From the cell containing the given text, extract its center point as [x, y] coordinate. 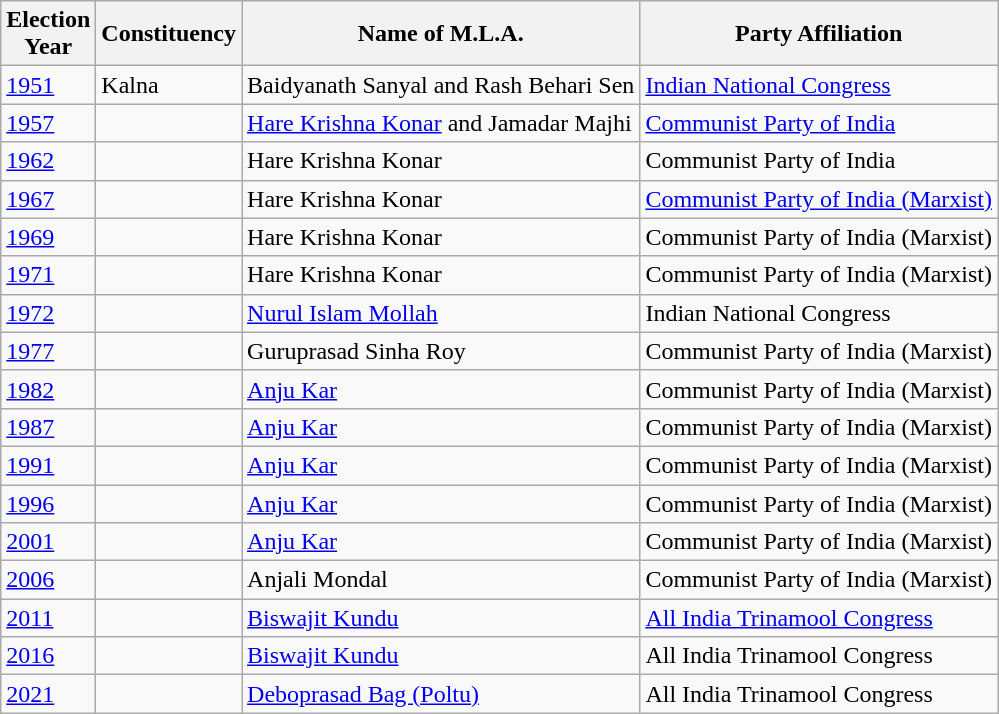
Deboprasad Bag (Poltu) [441, 694]
1971 [48, 275]
1967 [48, 199]
1962 [48, 161]
Anjali Mondal [441, 580]
Election Year [48, 34]
Constituency [169, 34]
1957 [48, 123]
2006 [48, 580]
Nurul Islam Mollah [441, 313]
1996 [48, 503]
Baidyanath Sanyal and Rash Behari Sen [441, 85]
2011 [48, 618]
Kalna [169, 85]
1987 [48, 427]
1991 [48, 465]
Name of M.L.A. [441, 34]
2001 [48, 542]
2021 [48, 694]
1977 [48, 351]
Hare Krishna Konar and Jamadar Majhi [441, 123]
2016 [48, 656]
Party Affiliation [819, 34]
1982 [48, 389]
1969 [48, 237]
1972 [48, 313]
1951 [48, 85]
Guruprasad Sinha Roy [441, 351]
